Return the [x, y] coordinate for the center point of the cell that contains the specified text.  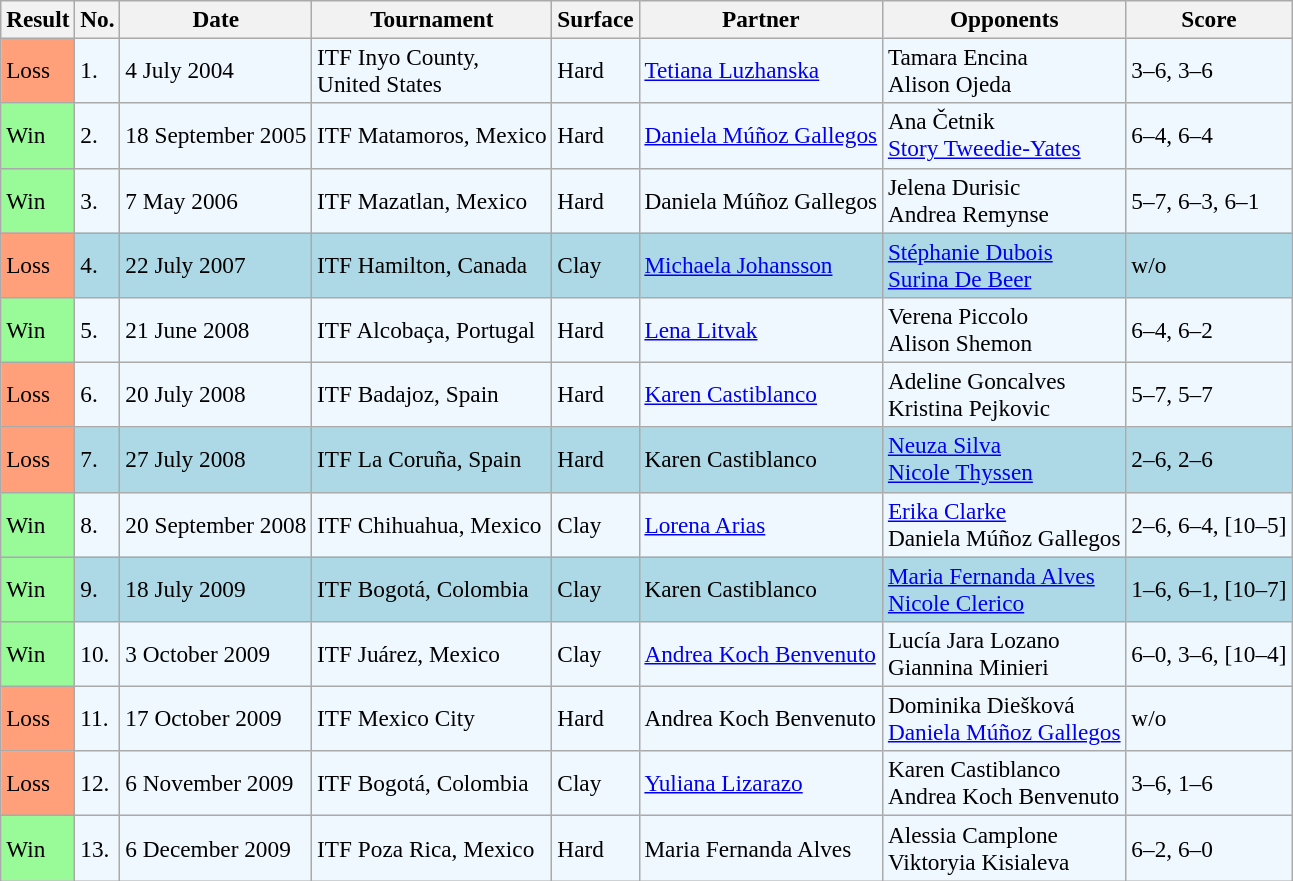
3. [98, 200]
Lena Litvak [760, 330]
2–6, 6–4, [10–5] [1209, 524]
Adeline Goncalves Kristina Pejkovic [1004, 394]
Maria Fernanda Alves [760, 848]
12. [98, 784]
22 July 2007 [216, 264]
ITF Badajoz, Spain [432, 394]
Karen Castiblanco Andrea Koch Benvenuto [1004, 784]
3 October 2009 [216, 654]
Maria Fernanda Alves Nicole Clerico [1004, 588]
6 November 2009 [216, 784]
ITF Matamoros, Mexico [432, 136]
13. [98, 848]
10. [98, 654]
2. [98, 136]
21 June 2008 [216, 330]
7. [98, 460]
Tournament [432, 19]
2–6, 2–6 [1209, 460]
ITF Poza Rica, Mexico [432, 848]
Ana Četnik Story Tweedie-Yates [1004, 136]
6–0, 3–6, [10–4] [1209, 654]
6–2, 6–0 [1209, 848]
Result [38, 19]
5–7, 5–7 [1209, 394]
4 July 2004 [216, 70]
6 December 2009 [216, 848]
3–6, 1–6 [1209, 784]
Erika Clarke Daniela Múñoz Gallegos [1004, 524]
18 September 2005 [216, 136]
20 July 2008 [216, 394]
Lucía Jara Lozano Giannina Minieri [1004, 654]
4. [98, 264]
20 September 2008 [216, 524]
ITF Mexico City [432, 718]
9. [98, 588]
Opponents [1004, 19]
ITF Hamilton, Canada [432, 264]
Jelena Durisic Andrea Remynse [1004, 200]
Surface [596, 19]
18 July 2009 [216, 588]
8. [98, 524]
6. [98, 394]
Verena Piccolo Alison Shemon [1004, 330]
6–4, 6–2 [1209, 330]
ITF Alcobaça, Portugal [432, 330]
6–4, 6–4 [1209, 136]
5–7, 6–3, 6–1 [1209, 200]
ITF Inyo County, United States [432, 70]
Lorena Arias [760, 524]
Neuza Silva Nicole Thyssen [1004, 460]
Yuliana Lizarazo [760, 784]
Partner [760, 19]
No. [98, 19]
Date [216, 19]
Score [1209, 19]
5. [98, 330]
11. [98, 718]
ITF La Coruña, Spain [432, 460]
27 July 2008 [216, 460]
3–6, 3–6 [1209, 70]
1–6, 6–1, [10–7] [1209, 588]
7 May 2006 [216, 200]
Tamara Encina Alison Ojeda [1004, 70]
ITF Juárez, Mexico [432, 654]
1. [98, 70]
Dominika Diešková Daniela Múñoz Gallegos [1004, 718]
ITF Chihuahua, Mexico [432, 524]
Michaela Johansson [760, 264]
17 October 2009 [216, 718]
Tetiana Luzhanska [760, 70]
ITF Mazatlan, Mexico [432, 200]
Stéphanie Dubois Surina De Beer [1004, 264]
Alessia Camplone Viktoryia Kisialeva [1004, 848]
